For the text-containing cell, return its midpoint in (X, Y) coordinate format. 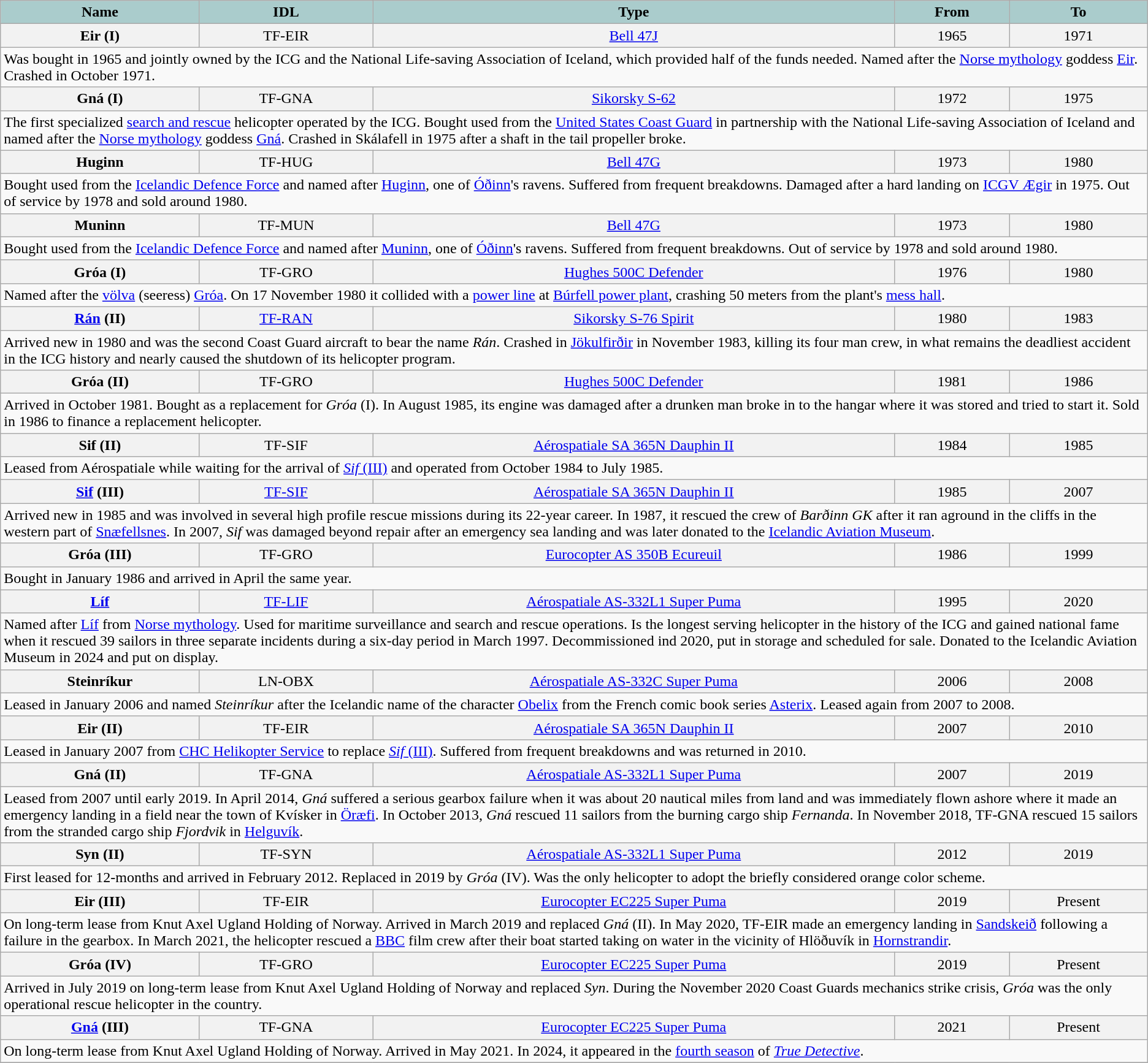
1971 (1078, 36)
TF-HUG (286, 162)
2006 (952, 681)
Aérospatiale AS-332C Super Puma (634, 681)
Leased from Aérospatiale while waiting for the arrival of Sif (III) and operated from October 1984 to July 1985. (574, 468)
1999 (1078, 555)
Eir (I) (100, 36)
1965 (952, 36)
TF-LIF (286, 601)
2021 (952, 1027)
Bought in January 1986 and arrived in April the same year. (574, 578)
2020 (1078, 601)
Gróa (I) (100, 272)
To (1078, 12)
Rán (II) (100, 318)
1975 (1078, 99)
1995 (952, 601)
TF-RAN (286, 318)
Sikorsky S-62 (634, 99)
Eir (II) (100, 728)
Eir (III) (100, 901)
Gná (III) (100, 1027)
2012 (952, 855)
1976 (952, 272)
LN-OBX (286, 681)
2010 (1078, 728)
Sikorsky S-76 Spirit (634, 318)
IDL (286, 12)
Huginn (100, 162)
Muninn (100, 225)
Sif (II) (100, 445)
Gróa (IV) (100, 964)
2008 (1078, 681)
1981 (952, 382)
1972 (952, 99)
Gróa (II) (100, 382)
Steinríkur (100, 681)
Gná (II) (100, 774)
TF-SYN (286, 855)
Leased in January 2007 from CHC Helikopter Service to replace Sif (III). Suffered from frequent breakdowns and was returned in 2010. (574, 751)
Gróa (III) (100, 555)
TF-MUN (286, 225)
From (952, 12)
Eurocopter AS 350B Ecureuil (634, 555)
Bell 47J (634, 36)
Type (634, 12)
Sif (III) (100, 492)
Líf (100, 601)
Syn (II) (100, 855)
1984 (952, 445)
Name (100, 12)
Gná (I) (100, 99)
On long-term lease from Knut Axel Ugland Holding of Norway. Arrived in May 2021. In 2024, it appeared in the fourth season of True Detective. (574, 1051)
1983 (1078, 318)
